Find where the given text appears and provide that cell's center as [x, y] coordinate. 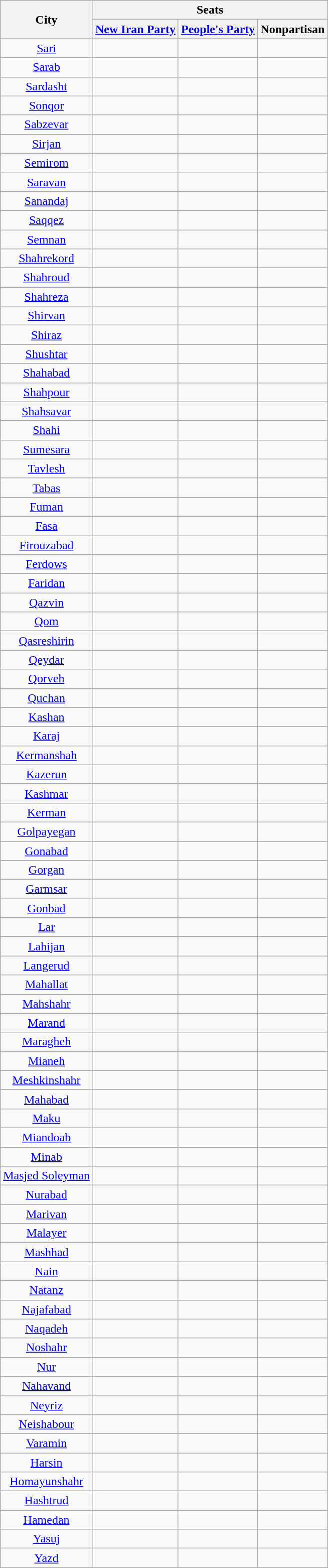
Miandoab [47, 1137]
Najafabad [47, 1309]
Nur [47, 1367]
Kermanshah [47, 755]
Natanz [47, 1290]
Kerman [47, 812]
Sonqor [47, 105]
Qasreshirin [47, 641]
City [47, 20]
Qazvin [47, 602]
Gonabad [47, 851]
Qom [47, 622]
Mianeh [47, 1061]
Nain [47, 1271]
Shahabad [47, 373]
Neyriz [47, 1405]
Yazd [47, 1558]
Kashan [47, 717]
Sirjan [47, 144]
Saqqez [47, 220]
Shahsavar [47, 411]
Quchan [47, 698]
Tavlesh [47, 468]
Kazerun [47, 774]
Garmsar [47, 889]
Shahroud [47, 278]
Shirvan [47, 316]
Semirom [47, 163]
Kashmar [47, 793]
Firouzabad [47, 545]
Fuman [47, 507]
Seats [210, 10]
Fasa [47, 526]
Mashhad [47, 1252]
People's Party [218, 29]
Shahi [47, 430]
Sarab [47, 67]
Qorveh [47, 679]
Nurabad [47, 1195]
Shahrekord [47, 259]
Marivan [47, 1214]
Noshahr [47, 1348]
Gorgan [47, 870]
Lar [47, 927]
Malayer [47, 1233]
Harsin [47, 1463]
Semnan [47, 239]
Shahpour [47, 392]
Maku [47, 1118]
Gonbad [47, 908]
Mahshahr [47, 1004]
Yasuj [47, 1539]
Neishabour [47, 1424]
Nahavand [47, 1386]
Sardasht [47, 86]
Shahreza [47, 297]
Maragheh [47, 1042]
Golpayegan [47, 831]
Shushtar [47, 354]
Qeydar [47, 660]
Meshkinshahr [47, 1080]
Sanandaj [47, 201]
Hashtrud [47, 1501]
Sabzevar [47, 125]
Minab [47, 1156]
Karaj [47, 736]
Mahabad [47, 1099]
New Iran Party [135, 29]
Marand [47, 1023]
Ferdows [47, 564]
Hamedan [47, 1520]
Sari [47, 48]
Varamin [47, 1443]
Lahijan [47, 946]
Shiraz [47, 335]
Mahallat [47, 985]
Faridan [47, 583]
Sumesara [47, 449]
Nonpartisan [293, 29]
Tabas [47, 488]
Saravan [47, 182]
Langerud [47, 966]
Masjed Soleyman [47, 1176]
Homayunshahr [47, 1482]
Naqadeh [47, 1329]
